Return (x, y) of the center of cell containing provided text 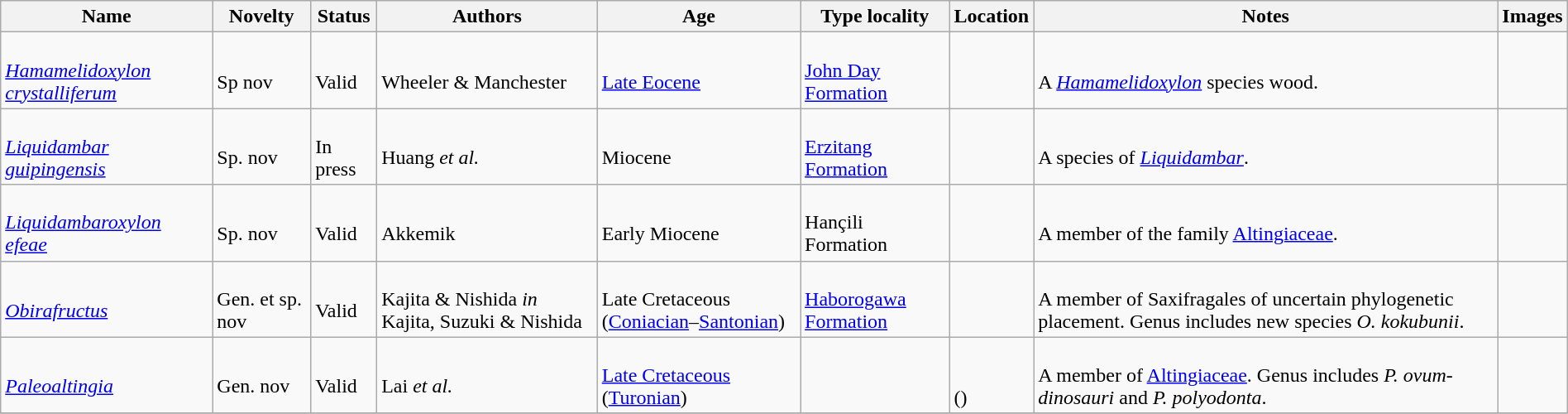
Huang et al. (488, 147)
Haborogawa Formation (875, 299)
Late Cretaceous (Coniacian–Santonian) (698, 299)
Miocene (698, 147)
Images (1533, 17)
Name (107, 17)
Late Eocene (698, 70)
Location (992, 17)
John Day Formation (875, 70)
Wheeler & Manchester (488, 70)
Novelty (261, 17)
A member of Altingiaceae. Genus includes P. ovum-dinosauri and P. polyodonta. (1265, 375)
Kajita & Nishida in Kajita, Suzuki & Nishida (488, 299)
Early Miocene (698, 223)
Liquidambaroxylon efeae (107, 223)
Late Cretaceous (Turonian) (698, 375)
A species of Liquidambar. (1265, 147)
Obirafructus (107, 299)
A member of Saxifragales of uncertain phylogenetic placement. Genus includes new species O. kokubunii. (1265, 299)
Sp nov (261, 70)
Erzitang Formation (875, 147)
Gen. et sp. nov (261, 299)
Hançili Formation (875, 223)
In press (344, 147)
Age (698, 17)
Gen. nov (261, 375)
() (992, 375)
Authors (488, 17)
Status (344, 17)
Hamamelidoxylon crystalliferum (107, 70)
Type locality (875, 17)
A member of the family Altingiaceae. (1265, 223)
Liquidambar guipingensis (107, 147)
Notes (1265, 17)
Paleoaltingia (107, 375)
A Hamamelidoxylon species wood. (1265, 70)
Akkemik (488, 223)
Lai et al. (488, 375)
